Return [x, y] of the center of cell containing provided text 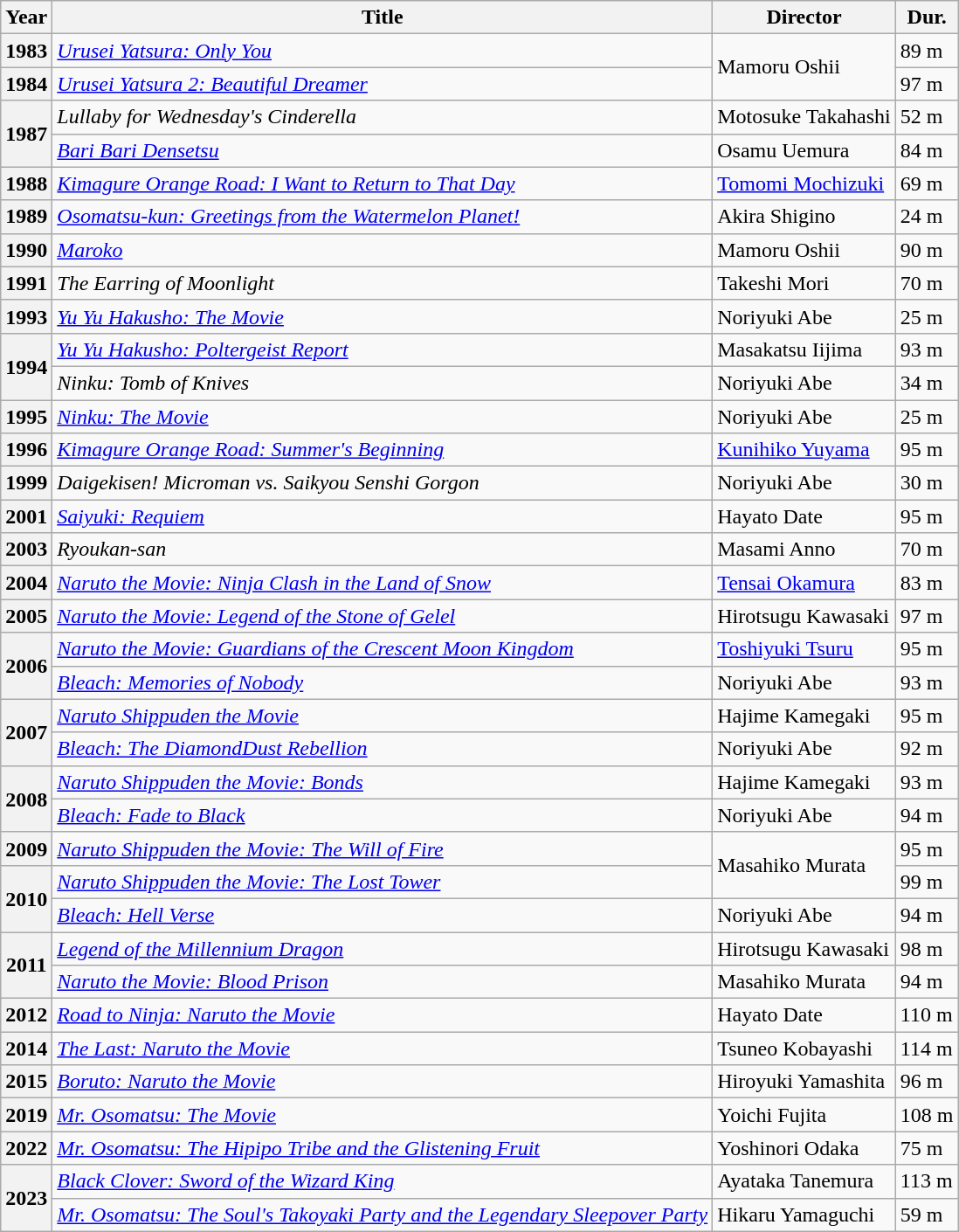
2009 [26, 848]
Title [383, 17]
Bleach: Memories of Nobody [383, 682]
Masami Anno [804, 550]
Naruto Shippuden the Movie: Bonds [383, 782]
2015 [26, 1082]
Naruto Shippuden the Movie: The Will of Fire [383, 848]
Motosuke Takahashi [804, 117]
75 m [927, 1148]
108 m [927, 1115]
Mr. Osomatsu: The Soul's Takoyaki Party and the Legendary Sleepover Party [383, 1215]
Boruto: Naruto the Movie [383, 1082]
1994 [26, 366]
1989 [26, 217]
114 m [927, 1049]
1991 [26, 283]
Toshiyuki Tsuru [804, 649]
Naruto the Movie: Blood Prison [383, 982]
2006 [26, 666]
Kimagure Orange Road: Summer's Beginning [383, 450]
99 m [927, 882]
Naruto the Movie: Ninja Clash in the Land of Snow [383, 583]
1990 [26, 250]
Maroko [383, 250]
92 m [927, 749]
Ninku: The Movie [383, 417]
Tensai Okamura [804, 583]
Yu Yu Hakusho: Poltergeist Report [383, 350]
Black Clover: Sword of the Wizard King [383, 1181]
Saiyuki: Requiem [383, 516]
Naruto Shippuden the Movie: The Lost Tower [383, 882]
Hikaru Yamaguchi [804, 1215]
Bari Bari Densetsu [383, 150]
59 m [927, 1215]
2001 [26, 516]
Legend of the Millennium Dragon [383, 948]
The Last: Naruto the Movie [383, 1049]
Director [804, 17]
Akira Shigino [804, 217]
Tsuneo Kobayashi [804, 1049]
1993 [26, 316]
2012 [26, 1015]
2022 [26, 1148]
2004 [26, 583]
2011 [26, 965]
2005 [26, 616]
Lullaby for Wednesday's Cinderella [383, 117]
The Earring of Moonlight [383, 283]
Mr. Osomatsu: The Movie [383, 1115]
98 m [927, 948]
Ryoukan-san [383, 550]
Osomatsu-kun: Greetings from the Watermelon Planet! [383, 217]
Yoshinori Odaka [804, 1148]
24 m [927, 217]
Takeshi Mori [804, 283]
Urusei Yatsura: Only You [383, 51]
89 m [927, 51]
110 m [927, 1015]
1988 [26, 183]
Bleach: Hell Verse [383, 915]
90 m [927, 250]
52 m [927, 117]
Year [26, 17]
34 m [927, 383]
Naruto Shippuden the Movie [383, 716]
1987 [26, 134]
Hiroyuki Yamashita [804, 1082]
Road to Ninja: Naruto the Movie [383, 1015]
Mr. Osomatsu: The Hipipo Tribe and the Glistening Fruit [383, 1148]
2010 [26, 898]
1983 [26, 51]
Urusei Yatsura 2: Beautiful Dreamer [383, 84]
Naruto the Movie: Guardians of the Crescent Moon Kingdom [383, 649]
Daigekisen! Microman vs. Saikyou Senshi Gorgon [383, 483]
1999 [26, 483]
Bleach: The DiamondDust Rebellion [383, 749]
Yoichi Fujita [804, 1115]
Kunihiko Yuyama [804, 450]
30 m [927, 483]
96 m [927, 1082]
Ninku: Tomb of Knives [383, 383]
84 m [927, 150]
69 m [927, 183]
Naruto the Movie: Legend of the Stone of Gelel [383, 616]
Masakatsu Iijima [804, 350]
2008 [26, 799]
113 m [927, 1181]
1996 [26, 450]
Bleach: Fade to Black [383, 815]
2023 [26, 1198]
2014 [26, 1049]
Kimagure Orange Road: I Want to Return to That Day [383, 183]
2019 [26, 1115]
1995 [26, 417]
Osamu Uemura [804, 150]
Ayataka Tanemura [804, 1181]
2007 [26, 732]
Tomomi Mochizuki [804, 183]
83 m [927, 583]
Dur. [927, 17]
Yu Yu Hakusho: The Movie [383, 316]
2003 [26, 550]
1984 [26, 84]
